Extract the [X, Y] coordinate from the center of the cell holding the provided text.  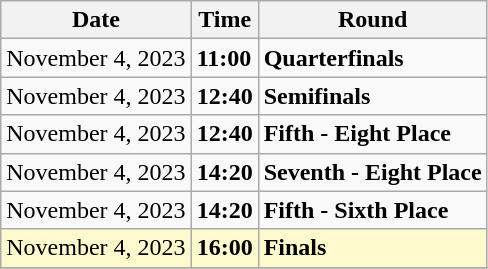
Seventh - Eight Place [372, 172]
Round [372, 20]
16:00 [224, 248]
Date [96, 20]
11:00 [224, 58]
Fifth - Eight Place [372, 134]
Time [224, 20]
Fifth - Sixth Place [372, 210]
Finals [372, 248]
Quarterfinals [372, 58]
Semifinals [372, 96]
